Locate the cell with the specified text and output its (x, y) center coordinate. 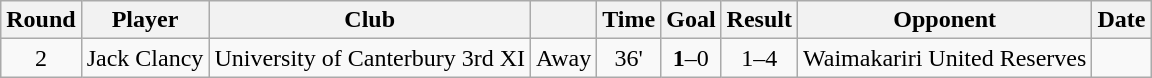
Goal (691, 20)
Result (759, 20)
Away (564, 58)
Round (41, 20)
Time (629, 20)
Player (145, 20)
36' (629, 58)
Jack Clancy (145, 58)
2 (41, 58)
1–0 (691, 58)
Opponent (944, 20)
Date (1122, 20)
1–4 (759, 58)
University of Canterbury 3rd XI (370, 58)
Club (370, 20)
Waimakariri United Reserves (944, 58)
